Scan for the cell matching the given text and deliver its [x, y] coordinate at center. 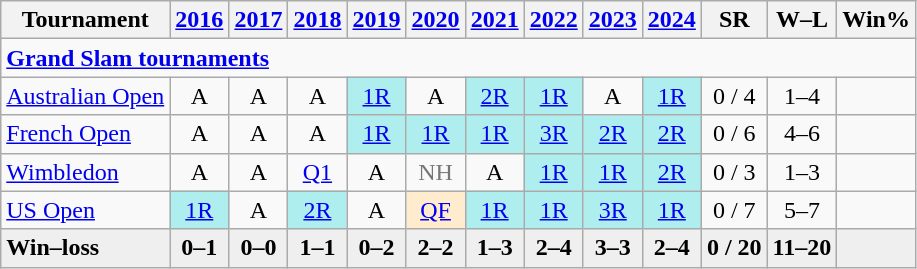
2016 [200, 20]
3–3 [612, 248]
1–1 [318, 248]
2020 [436, 20]
0–0 [258, 248]
1–4 [802, 96]
0–1 [200, 248]
2017 [258, 20]
W–L [802, 20]
NH [436, 172]
Q1 [318, 172]
2018 [318, 20]
Win% [876, 20]
5–7 [802, 210]
4–6 [802, 134]
SR [734, 20]
Australian Open [86, 96]
Grand Slam tournaments [458, 58]
Tournament [86, 20]
Win–loss [86, 248]
French Open [86, 134]
11–20 [802, 248]
0 / 3 [734, 172]
Wimbledon [86, 172]
0 / 7 [734, 210]
0 / 6 [734, 134]
2023 [612, 20]
2022 [554, 20]
2021 [494, 20]
2024 [672, 20]
US Open [86, 210]
0–2 [376, 248]
QF [436, 210]
2019 [376, 20]
0 / 20 [734, 248]
0 / 4 [734, 96]
2–2 [436, 248]
